Extract the [X, Y] coordinate from the center of the cell holding the provided text.  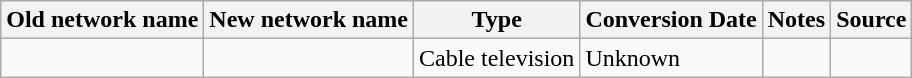
Conversion Date [671, 20]
Source [872, 20]
Old network name [102, 20]
Notes [796, 20]
New network name [309, 20]
Unknown [671, 58]
Cable television [497, 58]
Type [497, 20]
